Provide the [x, y] coordinate of the cell's center where the given text is located.  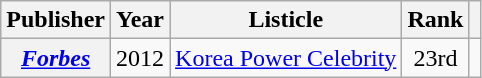
23rd [436, 58]
Korea Power Celebrity [286, 58]
Publisher [56, 20]
Listicle [286, 20]
Year [140, 20]
Forbes [56, 58]
Rank [436, 20]
2012 [140, 58]
